Extract the [X, Y] coordinate from the center of the cell holding the provided text.  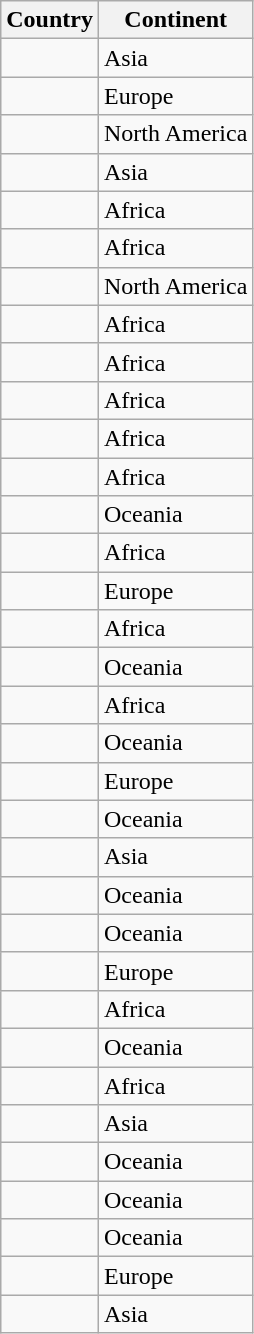
Continent [175, 20]
Country [50, 20]
